Output the [X, Y] coordinate of the center of the cell containing the given text.  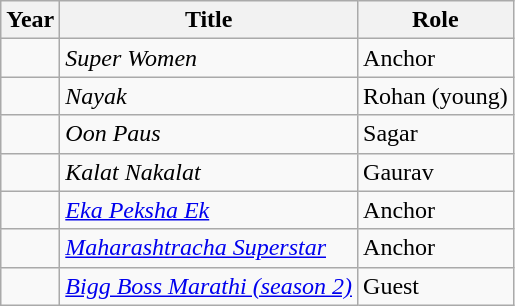
Guest [436, 286]
Oon Paus [209, 134]
Rohan (young) [436, 96]
Super Women [209, 58]
Eka Peksha Ek [209, 210]
Title [209, 20]
Kalat Nakalat [209, 172]
Sagar [436, 134]
Year [30, 20]
Bigg Boss Marathi (season 2) [209, 286]
Nayak [209, 96]
Gaurav [436, 172]
Maharashtracha Superstar [209, 248]
Role [436, 20]
